Provide the [X, Y] coordinate of the cell's center where the given text is located.  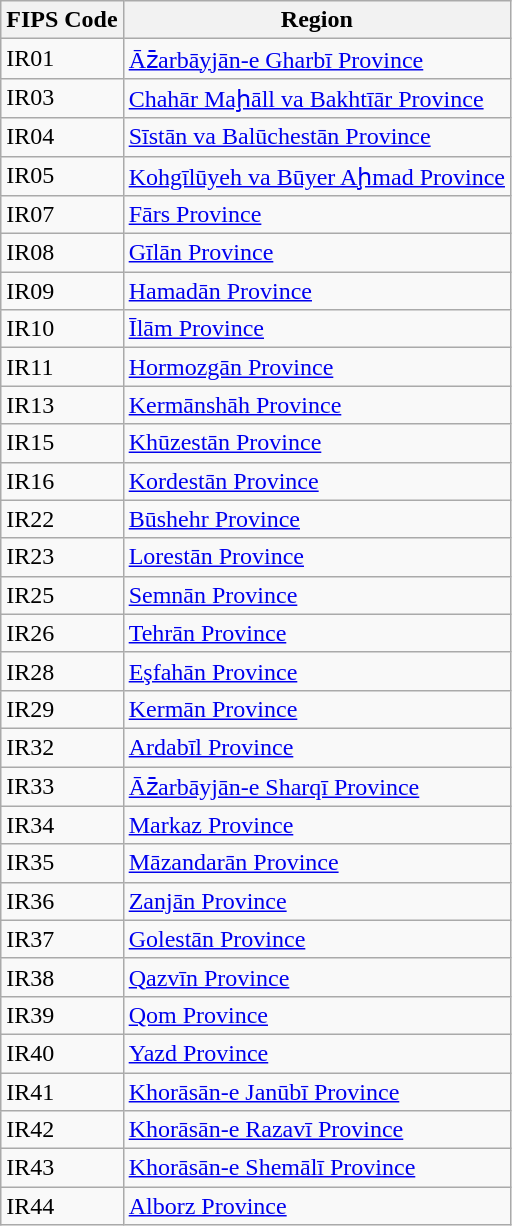
Māzandarān Province [316, 863]
Gīlān Province [316, 253]
IR37 [62, 939]
Fārs Province [316, 215]
IR08 [62, 253]
IR28 [62, 671]
Yazd Province [316, 1053]
Semnān Province [316, 595]
Khorāsān-e Janūbī Province [316, 1091]
Kermānshāh Province [316, 405]
IR34 [62, 825]
Khorāsān-e Razavī Province [316, 1130]
IR33 [62, 786]
Alborz Province [316, 1206]
Āz̄arbāyjān-e Sharqī Province [316, 786]
Zanjān Province [316, 901]
IR38 [62, 977]
IR25 [62, 595]
Īlām Province [316, 329]
Būshehr Province [316, 519]
Hormozgān Province [316, 367]
Khūzestān Province [316, 443]
Qazvīn Province [316, 977]
IR26 [62, 633]
Qom Province [316, 1015]
IR36 [62, 901]
Āz̄arbāyjān-e Gharbī Province [316, 59]
FIPS Code [62, 20]
Kordestān Province [316, 481]
Golestān Province [316, 939]
IR13 [62, 405]
IR11 [62, 367]
IR43 [62, 1168]
IR42 [62, 1130]
IR01 [62, 59]
Ardabīl Province [316, 747]
Khorāsān-e Shemālī Province [316, 1168]
IR03 [62, 98]
IR29 [62, 709]
Eşfahān Province [316, 671]
IR05 [62, 176]
Lorestān Province [316, 557]
Region [316, 20]
IR07 [62, 215]
Tehrān Province [316, 633]
IR23 [62, 557]
Chahār Maḩāll va Bakhtīār Province [316, 98]
IR10 [62, 329]
Hamadān Province [316, 291]
IR35 [62, 863]
IR09 [62, 291]
IR39 [62, 1015]
IR40 [62, 1053]
IR16 [62, 481]
IR04 [62, 137]
IR44 [62, 1206]
Sīstān va Balūchestān Province [316, 137]
Kermān Province [316, 709]
IR22 [62, 519]
IR15 [62, 443]
Kohgīlūyeh va Būyer Aḩmad Province [316, 176]
Markaz Province [316, 825]
IR41 [62, 1091]
IR32 [62, 747]
